Output the (x, y) coordinate of the center of the cell containing the given text.  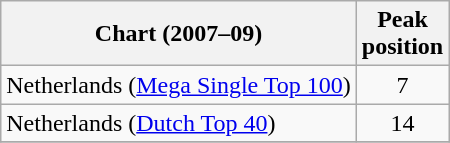
Netherlands (Dutch Top 40) (179, 123)
Netherlands (Mega Single Top 100) (179, 85)
14 (402, 123)
7 (402, 85)
Peakposition (402, 34)
Chart (2007–09) (179, 34)
